Scan for the cell matching the given text and deliver its [X, Y] coordinate at center. 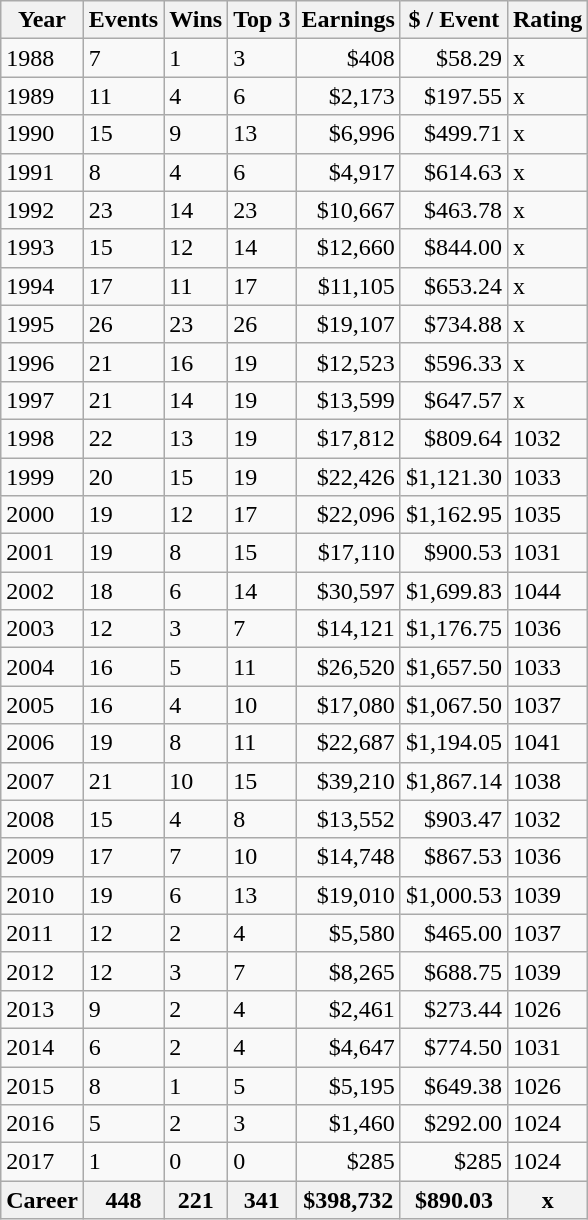
$22,687 [348, 743]
1038 [547, 781]
$58.29 [454, 58]
2000 [42, 515]
1990 [42, 134]
$2,461 [348, 1009]
$6,996 [348, 134]
$1,000.53 [454, 895]
2006 [42, 743]
$22,096 [348, 515]
$13,599 [348, 400]
$890.03 [454, 1200]
2007 [42, 781]
Rating [547, 20]
$1,699.83 [454, 591]
$903.47 [454, 819]
$17,080 [348, 705]
1997 [42, 400]
2005 [42, 705]
$22,426 [348, 477]
$14,748 [348, 857]
Earnings [348, 20]
1041 [547, 743]
$465.00 [454, 933]
$17,812 [348, 438]
$649.38 [454, 1085]
$688.75 [454, 971]
$19,107 [348, 324]
2002 [42, 591]
$653.24 [454, 286]
$10,667 [348, 210]
$398,732 [348, 1200]
$8,265 [348, 971]
$1,121.30 [454, 477]
2017 [42, 1162]
$867.53 [454, 857]
221 [196, 1200]
2014 [42, 1047]
1993 [42, 248]
Top 3 [262, 20]
$1,067.50 [454, 705]
$1,162.95 [454, 515]
1996 [42, 362]
2001 [42, 553]
$12,523 [348, 362]
2004 [42, 667]
Wins [196, 20]
$809.64 [454, 438]
$647.57 [454, 400]
1989 [42, 96]
$1,867.14 [454, 781]
$14,121 [348, 629]
341 [262, 1200]
448 [123, 1200]
2009 [42, 857]
2016 [42, 1124]
$900.53 [454, 553]
1999 [42, 477]
$4,917 [348, 172]
2015 [42, 1085]
$273.44 [454, 1009]
1988 [42, 58]
$17,110 [348, 553]
$26,520 [348, 667]
1035 [547, 515]
$1,194.05 [454, 743]
$5,195 [348, 1085]
$13,552 [348, 819]
$11,105 [348, 286]
22 [123, 438]
18 [123, 591]
$463.78 [454, 210]
$30,597 [348, 591]
$614.63 [454, 172]
$408 [348, 58]
2010 [42, 895]
$4,647 [348, 1047]
20 [123, 477]
1044 [547, 591]
$12,660 [348, 248]
$596.33 [454, 362]
2012 [42, 971]
1994 [42, 286]
Year [42, 20]
Career [42, 1200]
$1,657.50 [454, 667]
Events [123, 20]
1995 [42, 324]
$844.00 [454, 248]
$499.71 [454, 134]
1998 [42, 438]
2008 [42, 819]
$19,010 [348, 895]
$5,580 [348, 933]
1991 [42, 172]
$2,173 [348, 96]
$197.55 [454, 96]
$774.50 [454, 1047]
2011 [42, 933]
$1,460 [348, 1124]
$734.88 [454, 324]
$292.00 [454, 1124]
2003 [42, 629]
$1,176.75 [454, 629]
1992 [42, 210]
2013 [42, 1009]
$ / Event [454, 20]
$39,210 [348, 781]
